Extract the (x, y) coordinate from the center of the cell holding the provided text.  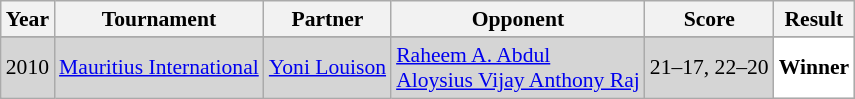
21–17, 22–20 (710, 68)
2010 (28, 68)
Yoni Louison (328, 68)
Year (28, 19)
Tournament (159, 19)
Winner (814, 68)
Partner (328, 19)
Mauritius International (159, 68)
Result (814, 19)
Opponent (518, 19)
Raheem A. Abdul Aloysius Vijay Anthony Raj (518, 68)
Score (710, 19)
